Search for the cell housing the specified text and yield its [x, y] center coordinate. 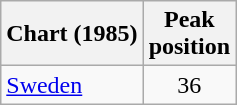
36 [189, 85]
Sweden [72, 85]
Chart (1985) [72, 34]
Peakposition [189, 34]
